Scan for the cell matching the given text and deliver its [x, y] coordinate at center. 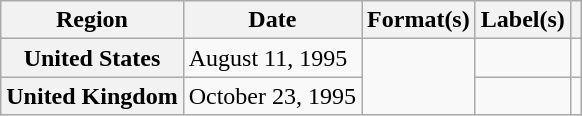
Date [272, 20]
October 23, 1995 [272, 96]
Format(s) [419, 20]
August 11, 1995 [272, 58]
Region [92, 20]
United States [92, 58]
Label(s) [522, 20]
United Kingdom [92, 96]
